Find where the given text appears and provide that cell's center as [X, Y] coordinate. 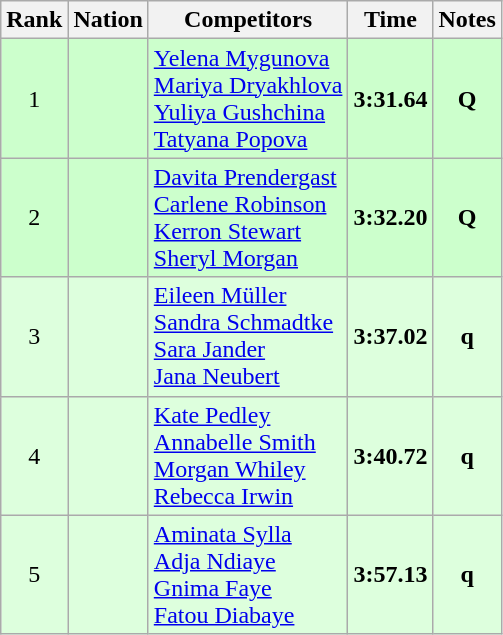
Davita PrendergastCarlene RobinsonKerron StewartSheryl Morgan [248, 218]
Rank [34, 20]
1 [34, 98]
Kate PedleyAnnabelle SmithMorgan WhileyRebecca Irwin [248, 456]
Notes [467, 20]
Eileen MüllerSandra SchmadtkeSara JanderJana Neubert [248, 336]
3:32.20 [390, 218]
3:57.13 [390, 574]
3:40.72 [390, 456]
Aminata SyllaAdja NdiayeGnima FayeFatou Diabaye [248, 574]
Yelena MygunovaMariya DryakhlovaYuliya GushchinaTatyana Popova [248, 98]
3:31.64 [390, 98]
Time [390, 20]
3 [34, 336]
4 [34, 456]
Nation [108, 20]
5 [34, 574]
3:37.02 [390, 336]
Competitors [248, 20]
2 [34, 218]
